Determine the (X, Y) coordinate at the center of the cell enclosing the given text.  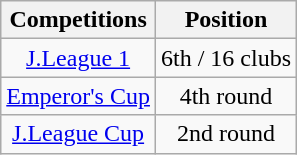
J.League 1 (78, 58)
4th round (226, 96)
Position (226, 20)
2nd round (226, 134)
6th / 16 clubs (226, 58)
Emperor's Cup (78, 96)
Competitions (78, 20)
J.League Cup (78, 134)
